Pinpoint the cell where the given text exists, returning its (x, y) midpoint coordinate. 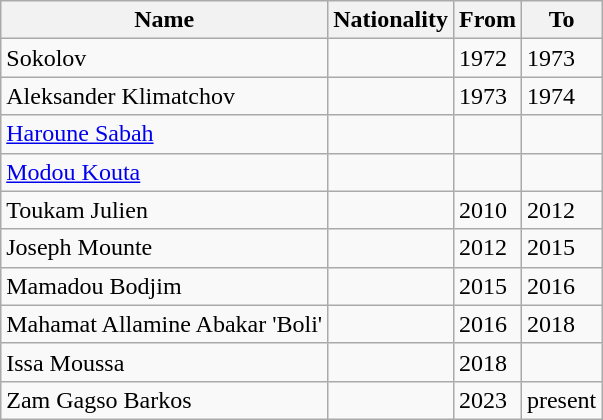
Zam Gagso Barkos (164, 400)
To (561, 20)
Sokolov (164, 58)
1972 (487, 58)
Haroune Sabah (164, 134)
2010 (487, 210)
present (561, 400)
Nationality (391, 20)
Name (164, 20)
From (487, 20)
1974 (561, 96)
Issa Moussa (164, 362)
Toukam Julien (164, 210)
Joseph Mounte (164, 248)
Aleksander Klimatchov (164, 96)
Mahamat Allamine Abakar 'Boli' (164, 324)
2023 (487, 400)
Mamadou Bodjim (164, 286)
Modou Kouta (164, 172)
